Detect which cell encompasses the target text, then output its [x, y] center coordinate. 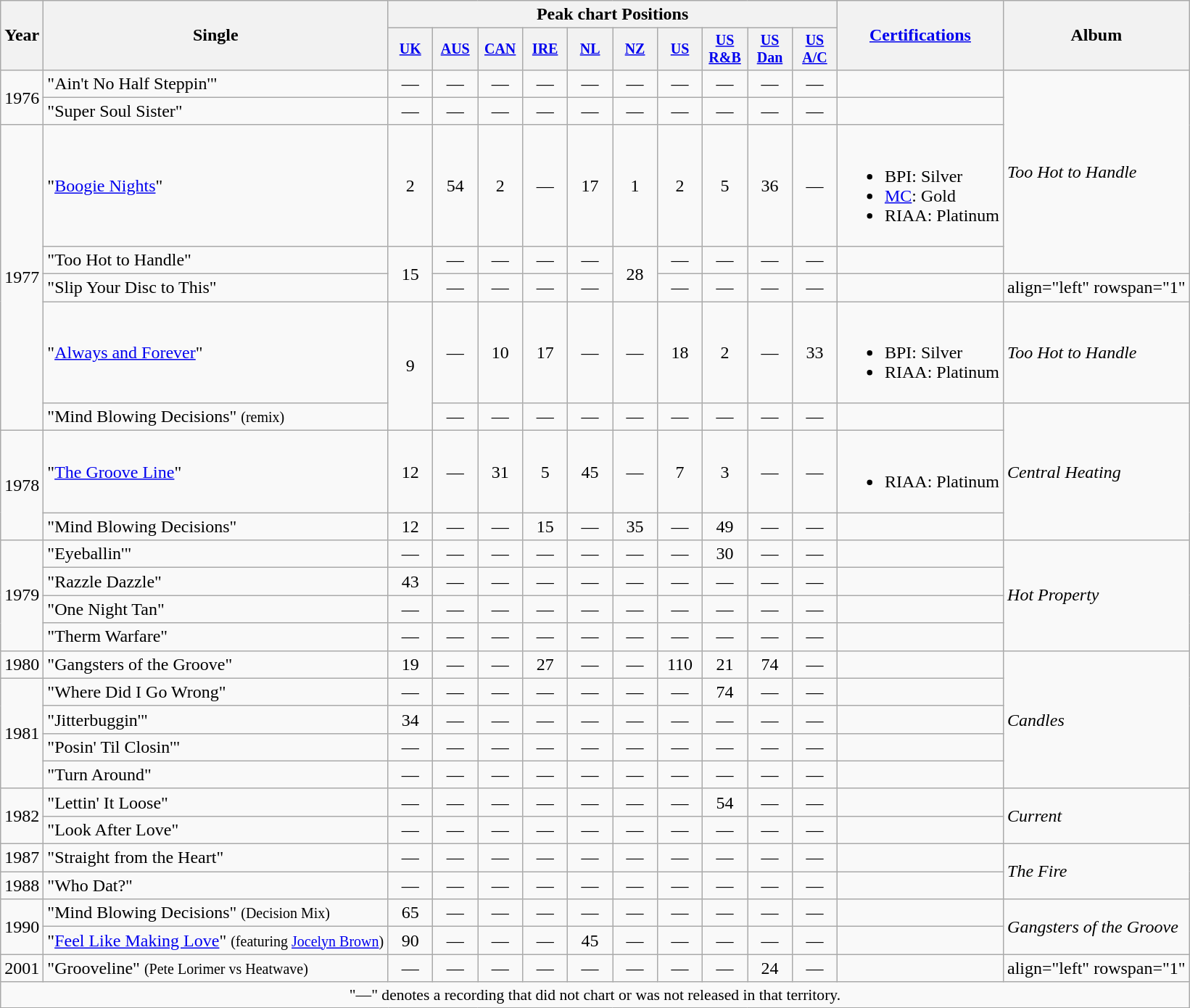
"Gangsters of the Groove" [216, 664]
90 [410, 941]
BPI: SilverMC: GoldRIAA: Platinum [920, 186]
"Mind Blowing Decisions" (remix) [216, 417]
Candles [1096, 719]
"Turn Around" [216, 774]
"Grooveline" (Pete Lorimer vs Heatwave) [216, 968]
9 [410, 366]
21 [725, 664]
"Who Dat?" [216, 885]
"The Groove Line" [216, 471]
1990 [22, 927]
"Too Hot to Handle" [216, 260]
NL [590, 49]
24 [769, 968]
18 [680, 352]
USDan [769, 49]
CAN [500, 49]
31 [500, 471]
"Mind Blowing Decisions" [216, 526]
1979 [22, 595]
AUS [455, 49]
Central Heating [1096, 471]
27 [545, 664]
1977 [22, 277]
The Fire [1096, 872]
"Slip Your Disc to This" [216, 288]
"Mind Blowing Decisions" (Decision Mix) [216, 913]
Single [216, 36]
7 [680, 471]
"Straight from the Heart" [216, 858]
2001 [22, 968]
Peak chart Positions [613, 15]
"Where Did I Go Wrong" [216, 692]
10 [500, 352]
1976 [22, 97]
"Always and Forever" [216, 352]
"Razzle Dazzle" [216, 582]
1987 [22, 858]
"Ain't No Half Steppin'" [216, 83]
"Look After Love" [216, 830]
30 [725, 554]
USA/C [814, 49]
"Therm Warfare" [216, 637]
36 [769, 186]
110 [680, 664]
"Posin' Til Closin'" [216, 747]
Hot Property [1096, 595]
1980 [22, 664]
Album [1096, 36]
28 [635, 273]
1982 [22, 816]
RIAA: Platinum [920, 471]
Gangsters of the Groove [1096, 927]
65 [410, 913]
19 [410, 664]
"Jitterbuggin'" [216, 719]
BPI: SilverRIAA: Platinum [920, 352]
1988 [22, 885]
"—" denotes a recording that did not chart or was not released in that territory. [595, 995]
"One Night Tan" [216, 609]
1978 [22, 486]
43 [410, 582]
IRE [545, 49]
1 [635, 186]
UK [410, 49]
1981 [22, 733]
"Lettin' It Loose" [216, 802]
NZ [635, 49]
Current [1096, 816]
34 [410, 719]
USR&B [725, 49]
33 [814, 352]
Certifications [920, 36]
Year [22, 36]
"Eyeballin'" [216, 554]
"Feel Like Making Love" (featuring Jocelyn Brown) [216, 941]
49 [725, 526]
US [680, 49]
35 [635, 526]
3 [725, 471]
"Super Soul Sister" [216, 111]
"Boogie Nights" [216, 186]
